Provide the [x, y] coordinate of the cell's center where the given text is located.  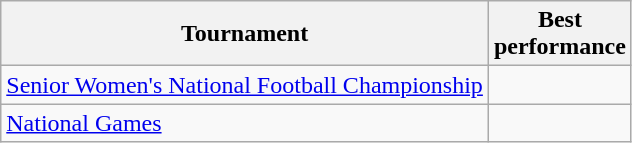
National Games [245, 123]
Tournament [245, 34]
Senior Women's National Football Championship [245, 85]
Bestperformance [560, 34]
